Identify which cell holds the provided text, then report its [X, Y] central coordinate. 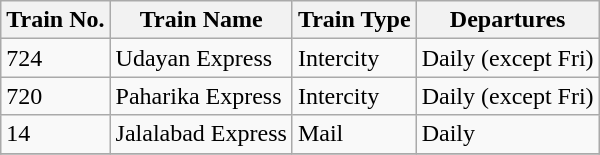
Paharika Express [201, 96]
Train Name [201, 20]
Udayan Express [201, 58]
14 [56, 134]
724 [56, 58]
Train No. [56, 20]
Mail [354, 134]
720 [56, 96]
Train Type [354, 20]
Daily [508, 134]
Departures [508, 20]
Jalalabad Express [201, 134]
